Determine the [X, Y] coordinate at the center of the cell enclosing the given text.  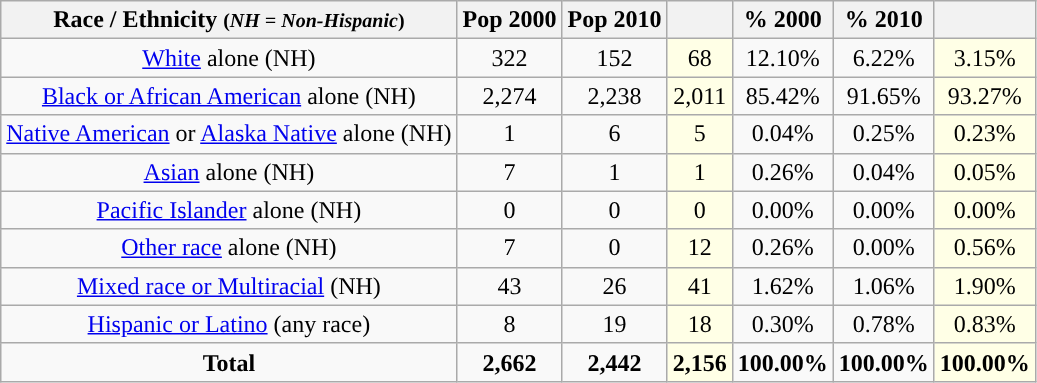
6 [614, 134]
Pop 2000 [510, 20]
8 [510, 324]
6.22% [884, 58]
Other race alone (NH) [229, 248]
322 [510, 58]
12.10% [782, 58]
93.27% [984, 96]
2,238 [614, 96]
2,274 [510, 96]
Hispanic or Latino (any race) [229, 324]
2,011 [700, 96]
Pacific Islander alone (NH) [229, 210]
1.90% [984, 286]
0.78% [884, 324]
19 [614, 324]
0.23% [984, 134]
Race / Ethnicity (NH = Non-Hispanic) [229, 20]
0.30% [782, 324]
152 [614, 58]
68 [700, 58]
Total [229, 362]
3.15% [984, 58]
1.06% [884, 286]
0.25% [884, 134]
2,156 [700, 362]
91.65% [884, 96]
0.05% [984, 172]
White alone (NH) [229, 58]
% 2010 [884, 20]
2,442 [614, 362]
Mixed race or Multiracial (NH) [229, 286]
12 [700, 248]
43 [510, 286]
0.83% [984, 324]
Asian alone (NH) [229, 172]
Black or African American alone (NH) [229, 96]
2,662 [510, 362]
85.42% [782, 96]
41 [700, 286]
0.56% [984, 248]
26 [614, 286]
18 [700, 324]
Native American or Alaska Native alone (NH) [229, 134]
Pop 2010 [614, 20]
5 [700, 134]
1.62% [782, 286]
% 2000 [782, 20]
